Return the (X, Y) coordinate for the center point of the cell that contains the specified text.  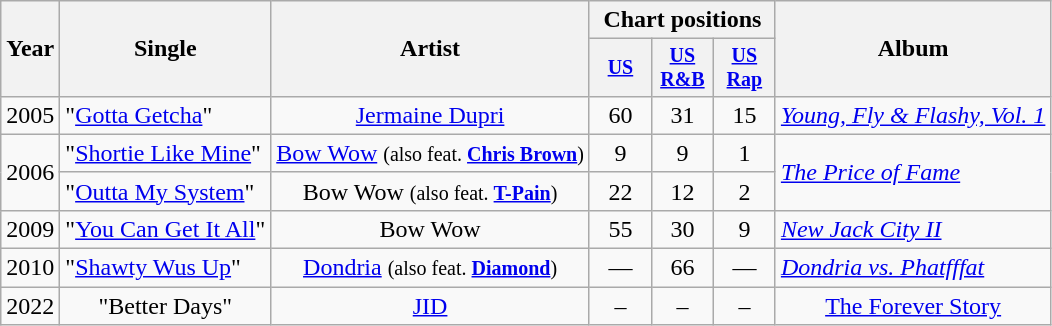
30 (682, 229)
Young, Fly & Flashy, Vol. 1 (913, 115)
Bow Wow (also feat. Chris Brown) (430, 153)
55 (620, 229)
The Forever Story (913, 306)
2009 (30, 229)
2 (744, 191)
Dondria vs. Phatfffat (913, 268)
Year (30, 49)
Jermaine Dupri (430, 115)
US (620, 68)
The Price of Fame (913, 172)
"You Can Get It All" (166, 229)
New Jack City II (913, 229)
Artist (430, 49)
"Shawty Wus Up" (166, 268)
"Outta My System" (166, 191)
1 (744, 153)
JID (430, 306)
2022 (30, 306)
Chart positions (682, 20)
2010 (30, 268)
12 (682, 191)
"Shortie Like Mine" (166, 153)
31 (682, 115)
15 (744, 115)
Bow Wow (430, 229)
66 (682, 268)
Dondria (also feat. Diamond) (430, 268)
US R&B (682, 68)
Album (913, 49)
22 (620, 191)
2006 (30, 172)
"Better Days" (166, 306)
60 (620, 115)
Single (166, 49)
US Rap (744, 68)
2005 (30, 115)
Bow Wow (also feat. T-Pain) (430, 191)
"Gotta Getcha" (166, 115)
